Identify which cell holds the provided text, then report its (x, y) central coordinate. 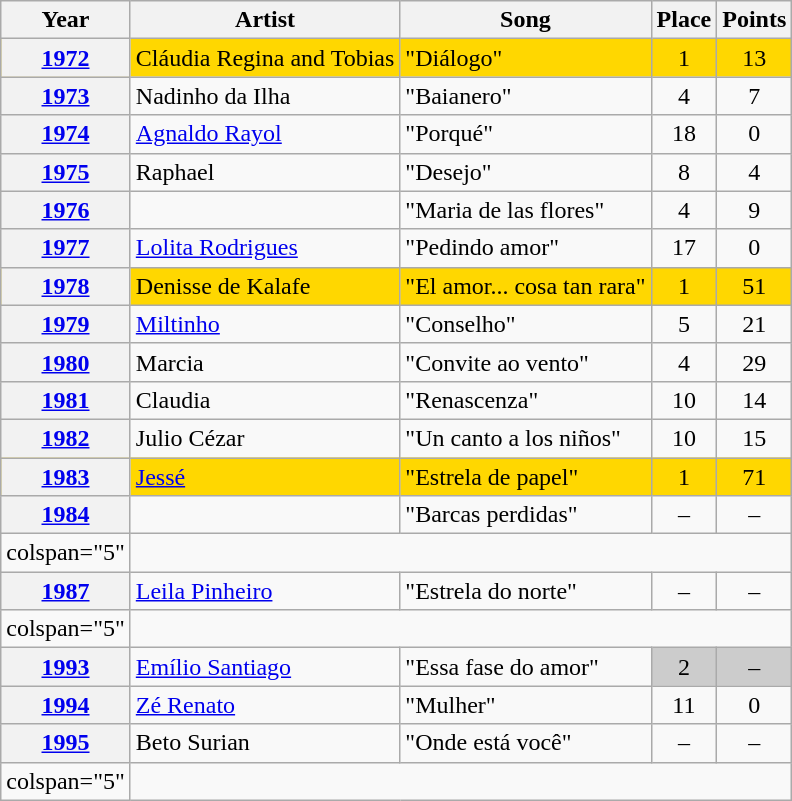
"El amor... cosa tan rara" (526, 286)
29 (754, 362)
2 (684, 667)
1979 (66, 324)
21 (754, 324)
1975 (66, 172)
1978 (66, 286)
1980 (66, 362)
14 (754, 400)
Beto Surian (265, 743)
Marcia (265, 362)
Jessé (265, 477)
1984 (66, 515)
1994 (66, 705)
1977 (66, 248)
Agnaldo Rayol (265, 134)
Leila Pinheiro (265, 591)
"Maria de las flores" (526, 210)
1993 (66, 667)
15 (754, 438)
"Convite ao vento" (526, 362)
Points (754, 20)
"Un canto a los niños" (526, 438)
"Mulher" (526, 705)
"Baianero" (526, 96)
1983 (66, 477)
1973 (66, 96)
"Estrela do norte" (526, 591)
Cláudia Regina and Tobias (265, 58)
9 (754, 210)
1995 (66, 743)
1976 (66, 210)
"Onde está você" (526, 743)
Lolita Rodrigues (265, 248)
"Porqué" (526, 134)
Denisse de Kalafe (265, 286)
Place (684, 20)
71 (754, 477)
51 (754, 286)
Zé Renato (265, 705)
"Renascenza" (526, 400)
Nadinho da Ilha (265, 96)
Emílio Santiago (265, 667)
8 (684, 172)
11 (684, 705)
Julio Cézar (265, 438)
"Diálogo" (526, 58)
7 (754, 96)
Song (526, 20)
13 (754, 58)
1972 (66, 58)
Claudia (265, 400)
"Essa fase do amor" (526, 667)
Year (66, 20)
18 (684, 134)
17 (684, 248)
1987 (66, 591)
"Estrela de papel" (526, 477)
"Pedindo amor" (526, 248)
5 (684, 324)
"Conselho" (526, 324)
Artist (265, 20)
1981 (66, 400)
1974 (66, 134)
"Desejo" (526, 172)
Miltinho (265, 324)
Raphael (265, 172)
"Barcas perdidas" (526, 515)
1982 (66, 438)
